Determine the (X, Y) coordinate at the center of the cell enclosing the given text.  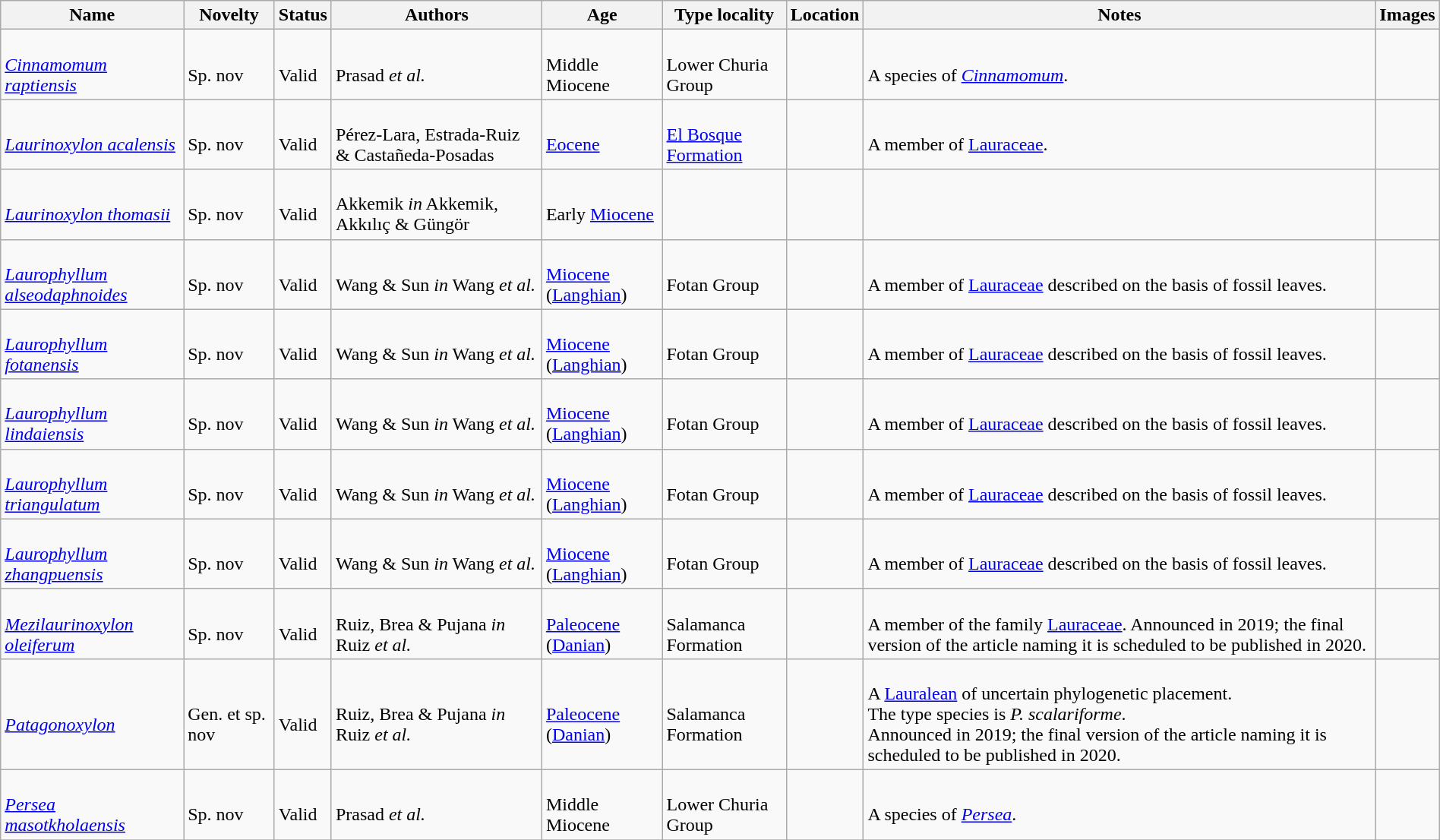
Eocene (602, 134)
El Bosque Formation (725, 134)
Authors (436, 15)
Akkemik in Akkemik, Akkılıç & Güngör (436, 204)
Laurophyllum triangulatum (93, 484)
Laurophyllum alseodaphnoides (93, 274)
Laurophyllum fotanensis (93, 344)
A species of Cinnamomum. (1119, 65)
Laurophyllum lindaiensis (93, 414)
Patagonoxylon (93, 714)
Cinnamomum raptiensis (93, 65)
Location (825, 15)
A species of Persea. (1119, 804)
Age (602, 15)
Laurinoxylon acalensis (93, 134)
A member of the family Lauraceae. Announced in 2019; the final version of the article naming it is scheduled to be published in 2020. (1119, 624)
Early Miocene (602, 204)
Gen. et sp. nov (229, 714)
Notes (1119, 15)
Name (93, 15)
Type locality (725, 15)
Status (302, 15)
Laurinoxylon thomasii (93, 204)
Mezilaurinoxylon oleiferum (93, 624)
Images (1407, 15)
Novelty (229, 15)
Persea masotkholaensis (93, 804)
Pérez-Lara, Estrada-Ruiz & Castañeda-Posadas (436, 134)
Laurophyllum zhangpuensis (93, 554)
A member of Lauraceae. (1119, 134)
